Capture the cell that displays the provided text and extract its (x, y) central coordinate. 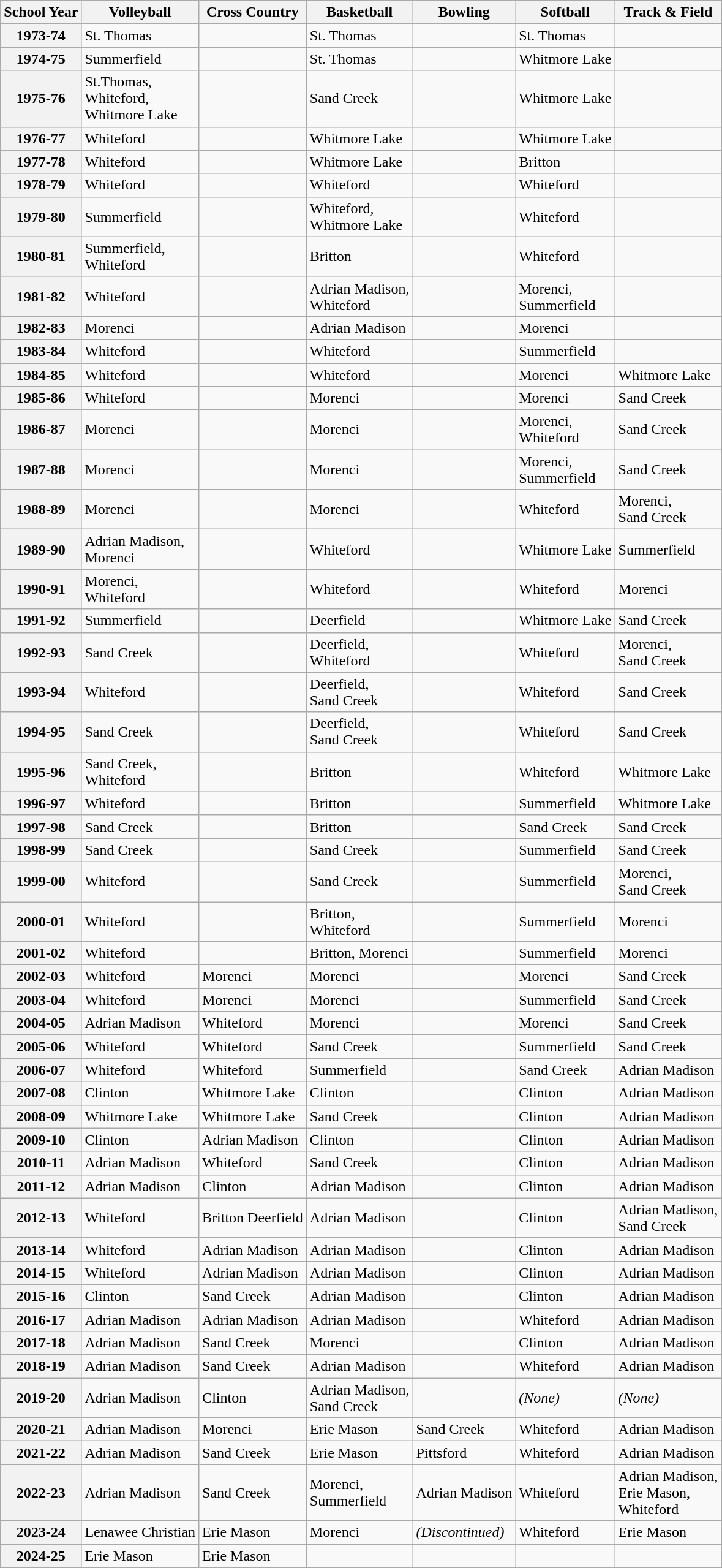
School Year (41, 12)
2019-20 (41, 1398)
2001-02 (41, 953)
1979-80 (41, 217)
Lenawee Christian (140, 1532)
2007-08 (41, 1093)
Volleyball (140, 12)
1990-91 (41, 589)
2012-13 (41, 1218)
1991-92 (41, 621)
1974-75 (41, 59)
Summerfield,Whiteford (140, 256)
Deerfield (359, 621)
Deerfield,Whiteford (359, 652)
2024-25 (41, 1556)
1999-00 (41, 881)
2015-16 (41, 1296)
2022-23 (41, 1493)
1982-83 (41, 328)
1996-97 (41, 803)
2009-10 (41, 1140)
1997-98 (41, 827)
1978-79 (41, 185)
Britton Deerfield (253, 1218)
1994-95 (41, 732)
1998-99 (41, 850)
2014-15 (41, 1273)
Adrian Madison,Whiteford (359, 297)
1995-96 (41, 772)
2003-04 (41, 1000)
2005-06 (41, 1047)
1980-81 (41, 256)
2018-19 (41, 1366)
2004-05 (41, 1023)
1976-77 (41, 138)
2016-17 (41, 1319)
2011-12 (41, 1186)
Adrian Madison,Morenci (140, 549)
1985-86 (41, 398)
Whiteford,Whitmore Lake (359, 217)
2008-09 (41, 1116)
1989-90 (41, 549)
1988-89 (41, 510)
Bowling (464, 12)
Cross Country (253, 12)
1987-88 (41, 469)
2002-03 (41, 977)
Britton,Whiteford (359, 922)
Adrian Madison,Erie Mason,Whiteford (668, 1493)
1993-94 (41, 692)
Britton, Morenci (359, 953)
1983-84 (41, 351)
Softball (565, 12)
2013-14 (41, 1249)
Pittsford (464, 1453)
2017-18 (41, 1343)
1986-87 (41, 430)
2023-24 (41, 1532)
1975-76 (41, 99)
St.Thomas,Whiteford,Whitmore Lake (140, 99)
1992-93 (41, 652)
Sand Creek,Whiteford (140, 772)
2006-07 (41, 1070)
1977-78 (41, 162)
2020-21 (41, 1430)
1981-82 (41, 297)
2000-01 (41, 922)
Basketball (359, 12)
2010-11 (41, 1163)
Track & Field (668, 12)
(Discontinued) (464, 1532)
1984-85 (41, 374)
1973-74 (41, 36)
2021-22 (41, 1453)
